For the text-containing cell, return its midpoint in [X, Y] coordinate format. 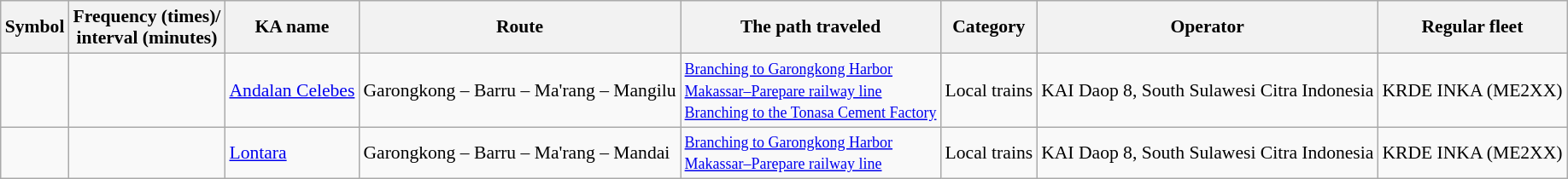
Branching to Garongkong HarborMakassar–Parepare railway line [811, 153]
Garongkong – Barru – Ma'rang – Mangilu [519, 90]
Frequency (times)/interval (minutes) [147, 27]
Symbol [35, 27]
Category [989, 27]
KA name [292, 27]
Route [519, 27]
Operator [1208, 27]
The path traveled [811, 27]
Branching to Garongkong HarborMakassar–Parepare railway lineBranching to the Tonasa Cement Factory [811, 90]
Lontara [292, 153]
Regular fleet [1472, 27]
Garongkong – Barru – Ma'rang – Mandai [519, 153]
Andalan Celebes [292, 90]
